Provide the [X, Y] coordinate of the cell's center where the given text is located.  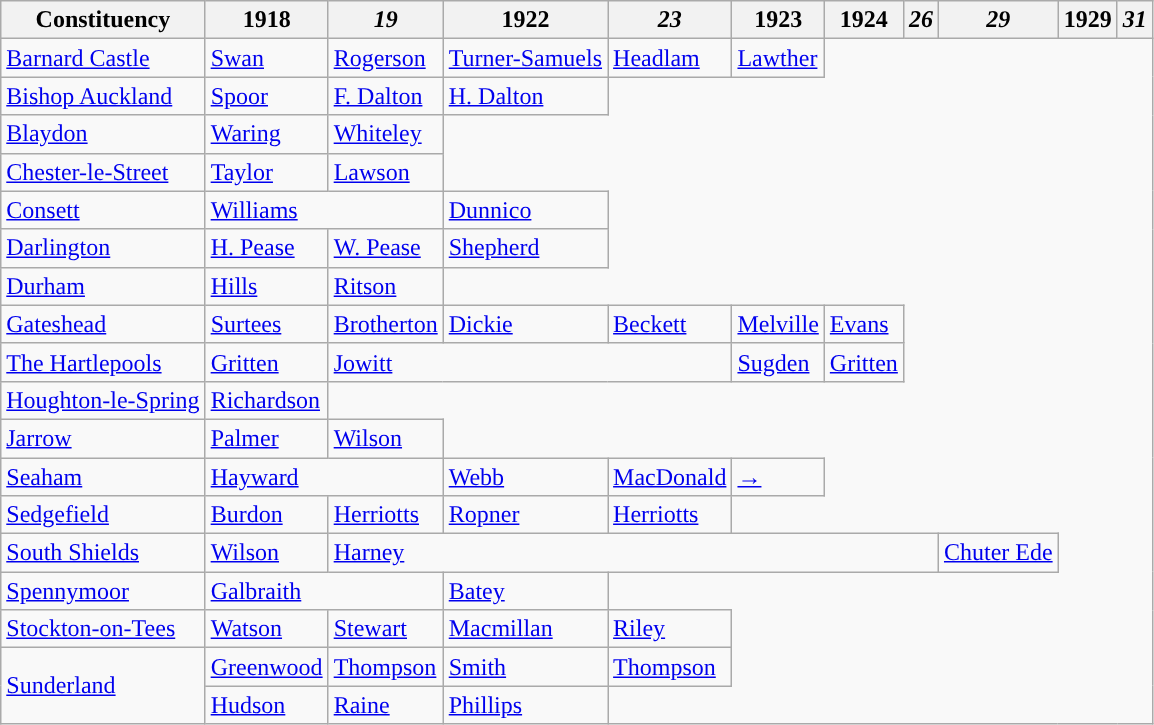
Ropner [525, 515]
1924 [864, 20]
South Shields [103, 553]
Surtees [266, 324]
Watson [266, 629]
Riley [670, 629]
Hills [266, 286]
Chuter Ede [998, 553]
Whiteley [386, 134]
23 [670, 20]
Batey [525, 591]
Headlam [670, 58]
Lawson [386, 172]
Webb [525, 477]
1929 [1088, 20]
Lawther [778, 58]
Seaham [103, 477]
Melville [778, 324]
→ [778, 477]
Shepherd [525, 248]
Burdon [266, 515]
Phillips [525, 705]
Hayward [324, 477]
26 [920, 20]
29 [998, 20]
Houghton-le-Spring [103, 400]
Rogerson [386, 58]
Dickie [525, 324]
Evans [864, 324]
Turner-Samuels [525, 58]
Macmillan [525, 629]
H. Dalton [525, 96]
Stockton-on-Tees [103, 629]
Spoor [266, 96]
Sedgefield [103, 515]
31 [1134, 20]
Taylor [266, 172]
19 [386, 20]
Jarrow [103, 438]
Palmer [266, 438]
Ritson [386, 286]
Williams [324, 210]
The Hartlepools [103, 362]
Barnard Castle [103, 58]
Consett [103, 210]
Brotherton [386, 324]
Sugden [778, 362]
W. Pease [386, 248]
Bishop Auckland [103, 96]
Stewart [386, 629]
1918 [266, 20]
MacDonald [670, 477]
Raine [386, 705]
Constituency [103, 20]
1922 [525, 20]
Greenwood [266, 667]
1923 [778, 20]
Harney [633, 553]
Darlington [103, 248]
Durham [103, 286]
Blaydon [103, 134]
Chester-le-Street [103, 172]
Richardson [266, 400]
Beckett [670, 324]
Galbraith [324, 591]
Hudson [266, 705]
Waring [266, 134]
H. Pease [266, 248]
F. Dalton [386, 96]
Sunderland [103, 686]
Spennymoor [103, 591]
Gateshead [103, 324]
Dunnico [525, 210]
Jowitt [530, 362]
Swan [266, 58]
Smith [525, 667]
